Output the (x, y) coordinate of the center of the cell containing the given text.  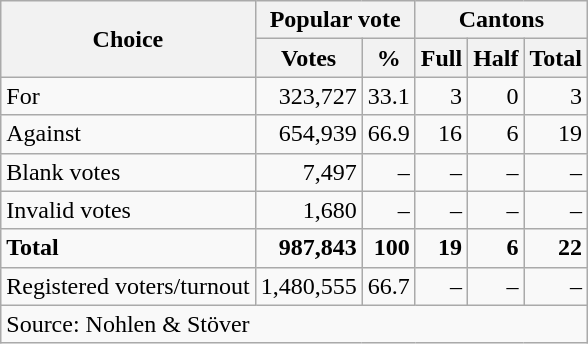
Invalid votes (128, 210)
Votes (308, 58)
Source: Nohlen & Stöver (294, 324)
66.9 (388, 134)
Cantons (501, 20)
Popular vote (335, 20)
Choice (128, 39)
7,497 (308, 172)
Full (441, 58)
323,727 (308, 96)
654,939 (308, 134)
% (388, 58)
Half (496, 58)
For (128, 96)
0 (496, 96)
Registered voters/turnout (128, 286)
1,480,555 (308, 286)
33.1 (388, 96)
100 (388, 248)
1,680 (308, 210)
66.7 (388, 286)
Blank votes (128, 172)
16 (441, 134)
Against (128, 134)
987,843 (308, 248)
22 (556, 248)
